Scan for the cell matching the given text and deliver its (X, Y) coordinate at center. 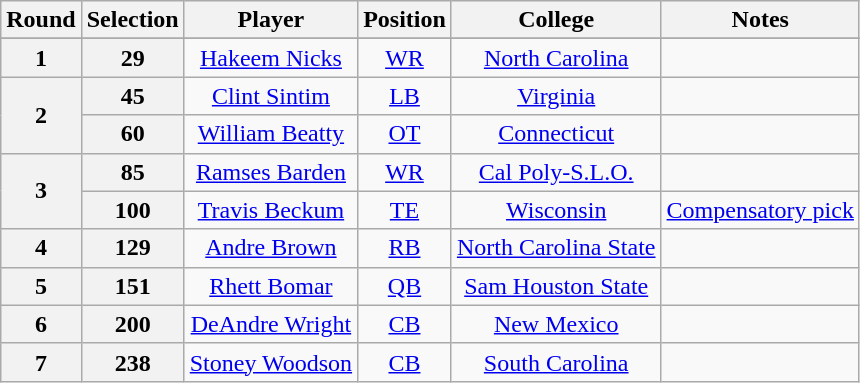
Round (41, 20)
1 (41, 58)
Andre Brown (270, 248)
Stoney Woodson (270, 362)
Ramses Barden (270, 172)
Position (405, 20)
200 (132, 324)
3 (41, 191)
Compensatory pick (760, 210)
29 (132, 58)
New Mexico (556, 324)
Clint Sintim (270, 96)
Rhett Bomar (270, 286)
Cal Poly-S.L.O. (556, 172)
College (556, 20)
DeAndre Wright (270, 324)
OT (405, 134)
85 (132, 172)
Travis Beckum (270, 210)
QB (405, 286)
238 (132, 362)
129 (132, 248)
6 (41, 324)
Notes (760, 20)
100 (132, 210)
William Beatty (270, 134)
Connecticut (556, 134)
5 (41, 286)
2 (41, 115)
Wisconsin (556, 210)
45 (132, 96)
60 (132, 134)
Sam Houston State (556, 286)
South Carolina (556, 362)
LB (405, 96)
North Carolina (556, 58)
4 (41, 248)
Selection (132, 20)
TE (405, 210)
151 (132, 286)
North Carolina State (556, 248)
Hakeem Nicks (270, 58)
RB (405, 248)
Virginia (556, 96)
7 (41, 362)
Player (270, 20)
